From the cell containing the given text, extract its center point as [X, Y] coordinate. 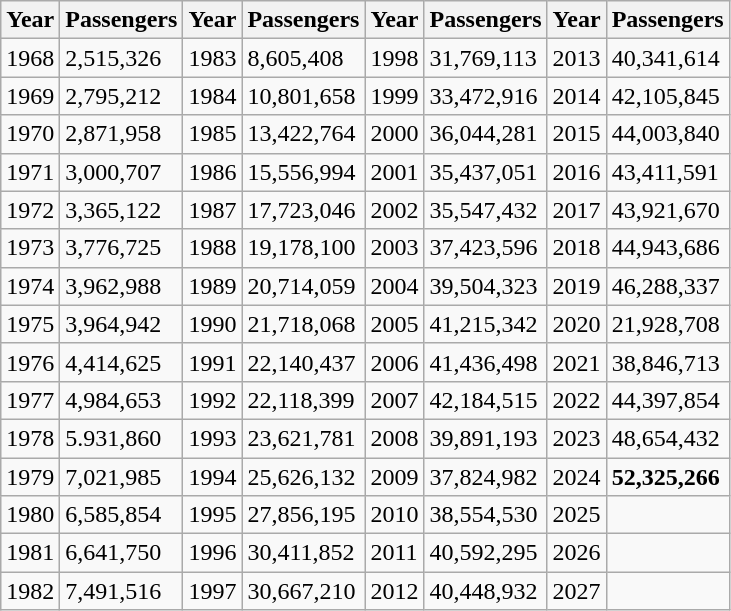
1979 [30, 477]
3,964,942 [122, 324]
2006 [394, 362]
43,921,670 [668, 210]
2020 [576, 324]
40,448,932 [486, 591]
40,341,614 [668, 58]
1977 [30, 400]
2024 [576, 477]
1998 [394, 58]
44,397,854 [668, 400]
41,215,342 [486, 324]
42,184,515 [486, 400]
39,891,193 [486, 438]
15,556,994 [304, 172]
2022 [576, 400]
6,641,750 [122, 553]
1975 [30, 324]
1972 [30, 210]
38,846,713 [668, 362]
2027 [576, 591]
1976 [30, 362]
2021 [576, 362]
2011 [394, 553]
1983 [212, 58]
1991 [212, 362]
1984 [212, 96]
25,626,132 [304, 477]
37,423,596 [486, 248]
2016 [576, 172]
1994 [212, 477]
1980 [30, 515]
1990 [212, 324]
21,718,068 [304, 324]
48,654,432 [668, 438]
1969 [30, 96]
5.931,860 [122, 438]
1971 [30, 172]
52,325,266 [668, 477]
2023 [576, 438]
37,824,982 [486, 477]
2009 [394, 477]
1968 [30, 58]
3,000,707 [122, 172]
4,414,625 [122, 362]
1985 [212, 134]
6,585,854 [122, 515]
2,795,212 [122, 96]
2010 [394, 515]
3,365,122 [122, 210]
2008 [394, 438]
1988 [212, 248]
21,928,708 [668, 324]
36,044,281 [486, 134]
1989 [212, 286]
1992 [212, 400]
2005 [394, 324]
42,105,845 [668, 96]
2003 [394, 248]
23,621,781 [304, 438]
22,140,437 [304, 362]
2018 [576, 248]
2007 [394, 400]
38,554,530 [486, 515]
4,984,653 [122, 400]
19,178,100 [304, 248]
43,411,591 [668, 172]
7,021,985 [122, 477]
2026 [576, 553]
2019 [576, 286]
30,411,852 [304, 553]
1987 [212, 210]
27,856,195 [304, 515]
2017 [576, 210]
8,605,408 [304, 58]
41,436,498 [486, 362]
17,723,046 [304, 210]
20,714,059 [304, 286]
2015 [576, 134]
2002 [394, 210]
22,118,399 [304, 400]
1982 [30, 591]
33,472,916 [486, 96]
2012 [394, 591]
40,592,295 [486, 553]
1986 [212, 172]
3,962,988 [122, 286]
2025 [576, 515]
1995 [212, 515]
1996 [212, 553]
1974 [30, 286]
35,437,051 [486, 172]
46,288,337 [668, 286]
1978 [30, 438]
44,003,840 [668, 134]
2,871,958 [122, 134]
1993 [212, 438]
31,769,113 [486, 58]
13,422,764 [304, 134]
35,547,432 [486, 210]
1997 [212, 591]
30,667,210 [304, 591]
1970 [30, 134]
2000 [394, 134]
39,504,323 [486, 286]
10,801,658 [304, 96]
2014 [576, 96]
44,943,686 [668, 248]
1981 [30, 553]
1973 [30, 248]
3,776,725 [122, 248]
2,515,326 [122, 58]
7,491,516 [122, 591]
2001 [394, 172]
2013 [576, 58]
1999 [394, 96]
2004 [394, 286]
